Locate the cell with the specified text and output its [x, y] center coordinate. 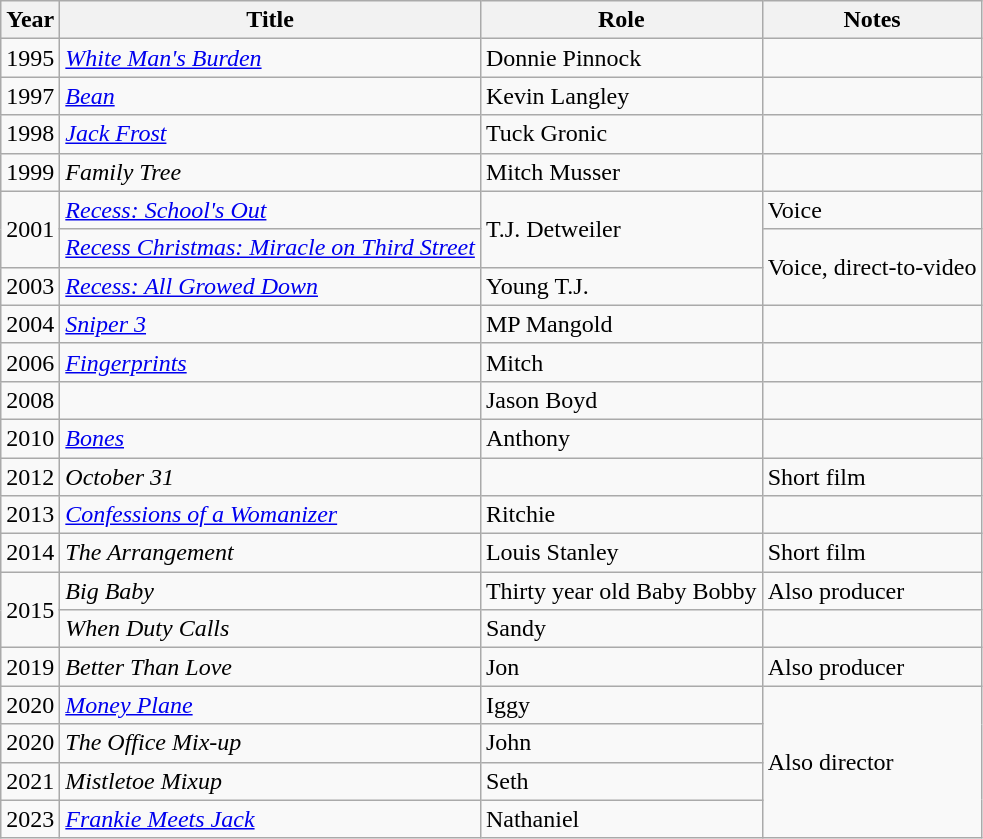
Bones [270, 438]
Iggy [621, 705]
Notes [872, 20]
Year [30, 20]
Voice [872, 210]
2004 [30, 324]
1995 [30, 58]
Young T.J. [621, 286]
Sniper 3 [270, 324]
2003 [30, 286]
2008 [30, 400]
2012 [30, 477]
Confessions of a Womanizer [270, 515]
Recess: School's Out [270, 210]
Anthony [621, 438]
October 31 [270, 477]
John [621, 743]
Role [621, 20]
2015 [30, 610]
Jon [621, 667]
1998 [30, 134]
The Arrangement [270, 553]
Mistletoe Mixup [270, 781]
2019 [30, 667]
1997 [30, 96]
Donnie Pinnock [621, 58]
Voice, direct-to-video [872, 267]
Big Baby [270, 591]
2021 [30, 781]
The Office Mix-up [270, 743]
T.J. Detweiler [621, 229]
2006 [30, 362]
Bean [270, 96]
Sandy [621, 629]
Frankie Meets Jack [270, 819]
White Man's Burden [270, 58]
Mitch Musser [621, 172]
Ritchie [621, 515]
Recess: All Growed Down [270, 286]
Family Tree [270, 172]
Jack Frost [270, 134]
2014 [30, 553]
When Duty Calls [270, 629]
Jason Boyd [621, 400]
Better Than Love [270, 667]
Seth [621, 781]
Mitch [621, 362]
Thirty year old Baby Bobby [621, 591]
2023 [30, 819]
2001 [30, 229]
1999 [30, 172]
Nathaniel [621, 819]
Money Plane [270, 705]
MP Mangold [621, 324]
Recess Christmas: Miracle on Third Street [270, 248]
Also director [872, 762]
2010 [30, 438]
2013 [30, 515]
Title [270, 20]
Louis Stanley [621, 553]
Kevin Langley [621, 96]
Fingerprints [270, 362]
Tuck Gronic [621, 134]
